Output the [X, Y] coordinate of the center of the cell containing the given text.  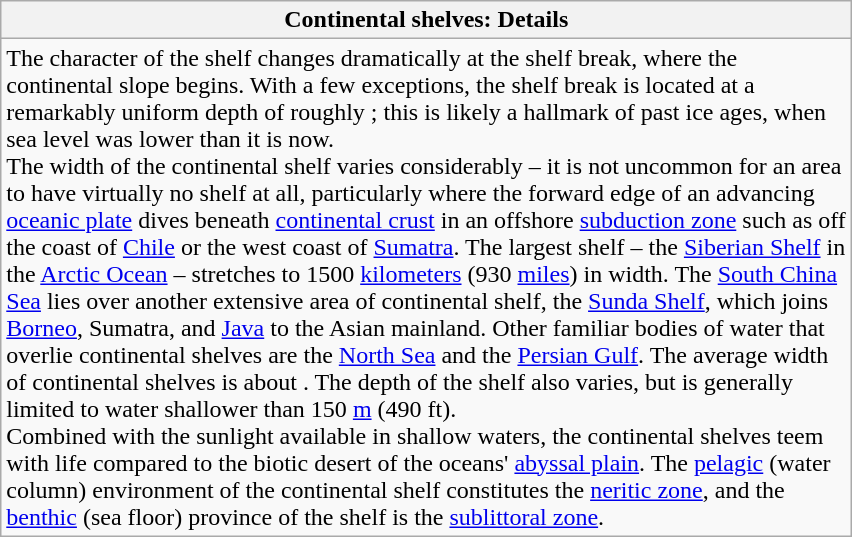
Continental shelves: Details [426, 20]
